From the cell containing the given text, extract its center point as (x, y) coordinate. 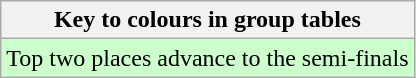
Top two places advance to the semi-finals (208, 58)
Key to colours in group tables (208, 20)
